For the text-containing cell, return its midpoint in [X, Y] coordinate format. 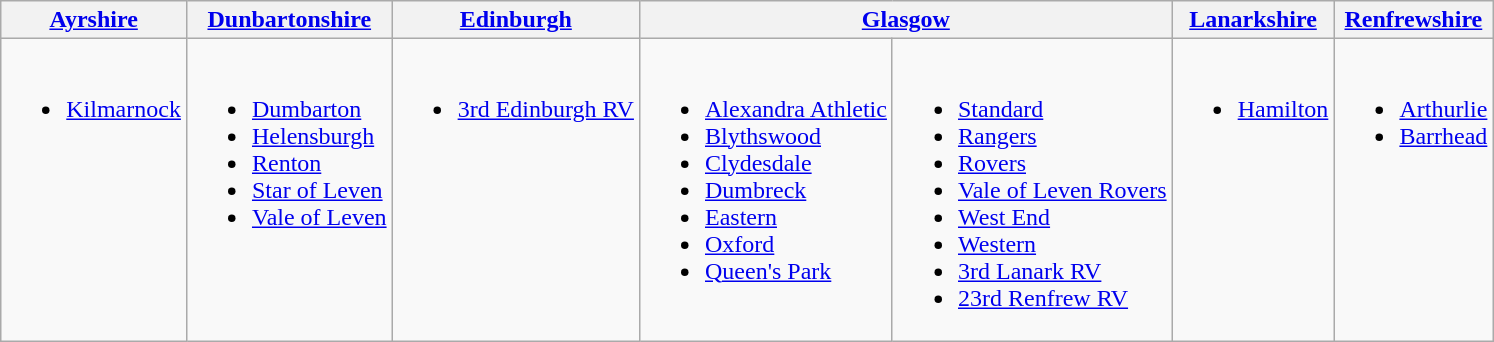
Kilmarnock [94, 190]
ArthurlieBarrhead [1414, 190]
Ayrshire [94, 20]
Lanarkshire [1253, 20]
Glasgow [906, 20]
DumbartonHelensburghRentonStar of LevenVale of Leven [289, 190]
3rd Edinburgh RV [516, 190]
Edinburgh [516, 20]
Hamilton [1253, 190]
Renfrewshire [1414, 20]
Alexandra AthleticBlythswoodClydesdaleDumbreckEasternOxfordQueen's Park [766, 190]
Dunbartonshire [289, 20]
StandardRangersRoversVale of Leven RoversWest EndWestern3rd Lanark RV23rd Renfrew RV [1032, 190]
